Extract the (X, Y) coordinate from the center of the cell holding the provided text.  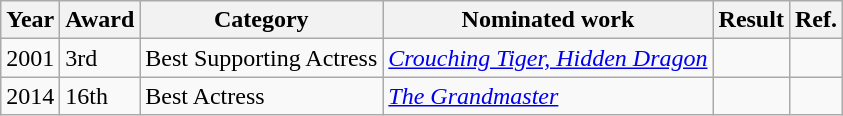
Crouching Tiger, Hidden Dragon (548, 58)
Category (262, 20)
2001 (30, 58)
Best Actress (262, 96)
The Grandmaster (548, 96)
Result (751, 20)
3rd (100, 58)
Award (100, 20)
Year (30, 20)
16th (100, 96)
Nominated work (548, 20)
2014 (30, 96)
Best Supporting Actress (262, 58)
Ref. (816, 20)
